Provide the [x, y] coordinate of the cell's center where the given text is located.  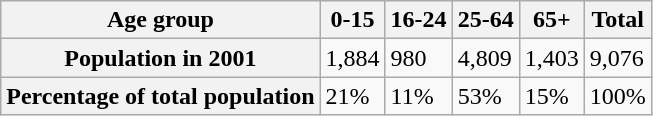
Total [618, 20]
21% [352, 96]
65+ [552, 20]
11% [418, 96]
16-24 [418, 20]
1,884 [352, 58]
Percentage of total population [160, 96]
15% [552, 96]
4,809 [486, 58]
25-64 [486, 20]
1,403 [552, 58]
100% [618, 96]
0-15 [352, 20]
Age group [160, 20]
980 [418, 58]
53% [486, 96]
Population in 2001 [160, 58]
9,076 [618, 58]
